Output the [x, y] coordinate of the center of the cell containing the given text.  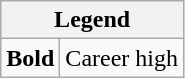
Bold [30, 58]
Career high [122, 58]
Legend [92, 20]
